From the cell containing the given text, extract its center point as (X, Y) coordinate. 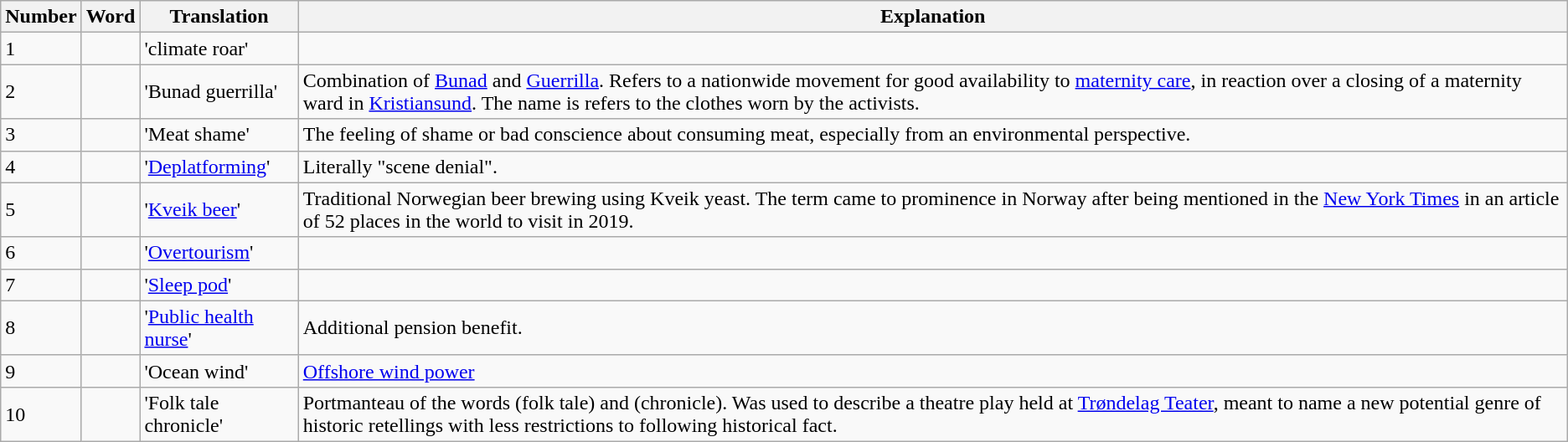
1 (41, 49)
4 (41, 167)
6 (41, 253)
'Public health nurse' (219, 328)
'Folk tale chronicle' (219, 414)
7 (41, 285)
Translation (219, 17)
'Meat shame' (219, 135)
9 (41, 371)
8 (41, 328)
'Kveik beer' (219, 209)
'Bunad guerrilla' (219, 92)
'Sleep pod' (219, 285)
2 (41, 92)
The feeling of shame or bad conscience about consuming meat, especially from an environmental perspective. (933, 135)
'Deplatforming' (219, 167)
Word (111, 17)
Explanation (933, 17)
10 (41, 414)
Literally "scene denial". (933, 167)
'Ocean wind' (219, 371)
Offshore wind power (933, 371)
'Overtourism' (219, 253)
'climate roar' (219, 49)
3 (41, 135)
5 (41, 209)
Additional pension benefit. (933, 328)
Number (41, 17)
